Identify which cell holds the provided text, then report its [x, y] central coordinate. 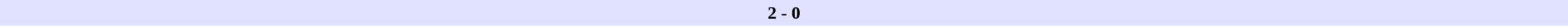
2 - 0 [784, 13]
